Find where the given text appears and provide that cell's center as [X, Y] coordinate. 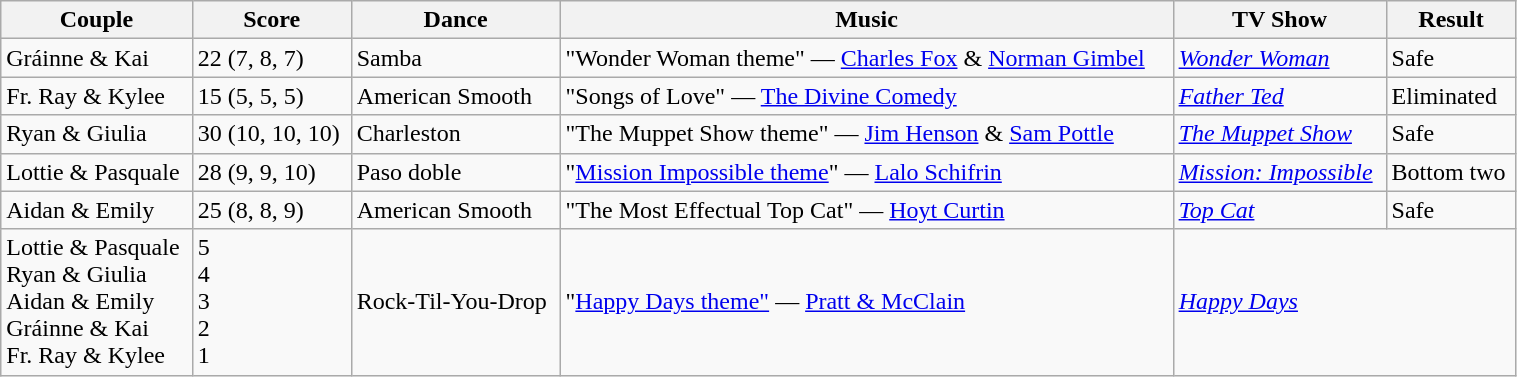
Rock-Til-You-Drop [456, 302]
"Songs of Love" — The Divine Comedy [866, 96]
Gráinne & Kai [96, 58]
Charleston [456, 134]
30 (10, 10, 10) [272, 134]
Result [1451, 20]
Top Cat [1280, 210]
Lottie & PasqualeRyan & GiuliaAidan & EmilyGráinne & KaiFr. Ray & Kylee [96, 302]
Father Ted [1280, 96]
Paso doble [456, 172]
Score [272, 20]
Eliminated [1451, 96]
"The Most Effectual Top Cat" — Hoyt Curtin [866, 210]
TV Show [1280, 20]
Happy Days [1344, 302]
The Muppet Show [1280, 134]
15 (5, 5, 5) [272, 96]
Ryan & Giulia [96, 134]
"Mission Impossible theme" — Lalo Schifrin [866, 172]
28 (9, 9, 10) [272, 172]
Wonder Woman [1280, 58]
Aidan & Emily [96, 210]
Samba [456, 58]
54321 [272, 302]
Bottom two [1451, 172]
"The Muppet Show theme" — Jim Henson & Sam Pottle [866, 134]
Lottie & Pasquale [96, 172]
"Happy Days theme" — Pratt & McClain [866, 302]
25 (8, 8, 9) [272, 210]
Couple [96, 20]
Music [866, 20]
Fr. Ray & Kylee [96, 96]
Dance [456, 20]
22 (7, 8, 7) [272, 58]
Mission: Impossible [1280, 172]
"Wonder Woman theme" — Charles Fox & Norman Gimbel [866, 58]
